For the text-containing cell, return its midpoint in (x, y) coordinate format. 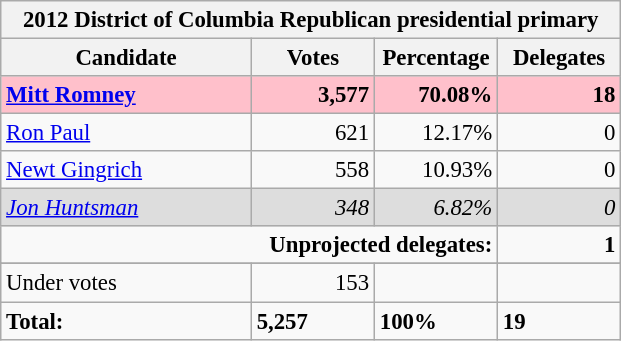
70.08% (436, 95)
Ron Paul (126, 133)
100% (436, 321)
12.17% (436, 133)
Percentage (436, 58)
Votes (312, 58)
3,577 (312, 95)
5,257 (312, 321)
Candidate (126, 58)
348 (312, 208)
10.93% (436, 170)
18 (560, 95)
1 (560, 245)
Under votes (126, 283)
Newt Gingrich (126, 170)
19 (560, 321)
2012 District of Columbia Republican presidential primary (311, 20)
Mitt Romney (126, 95)
Jon Huntsman (126, 208)
621 (312, 133)
Unprojected delegates: (250, 245)
558 (312, 170)
Total: (126, 321)
6.82% (436, 208)
153 (312, 283)
Delegates (560, 58)
